From the cell containing the given text, extract its center point as [X, Y] coordinate. 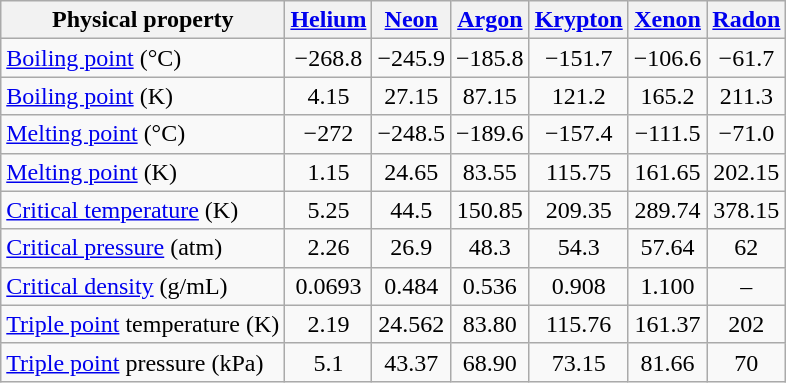
Helium [328, 20]
1.15 [328, 172]
62 [746, 248]
−272 [328, 134]
57.64 [668, 248]
Critical density (g/mL) [143, 286]
Argon [490, 20]
Neon [412, 20]
87.15 [490, 96]
−111.5 [668, 134]
Melting point (K) [143, 172]
150.85 [490, 210]
0.484 [412, 286]
121.2 [578, 96]
81.66 [668, 362]
44.5 [412, 210]
115.75 [578, 172]
2.26 [328, 248]
70 [746, 362]
43.37 [412, 362]
−157.4 [578, 134]
73.15 [578, 362]
Melting point (°C) [143, 134]
Boiling point (K) [143, 96]
Krypton [578, 20]
−106.6 [668, 58]
378.15 [746, 210]
Physical property [143, 20]
Radon [746, 20]
161.37 [668, 324]
−268.8 [328, 58]
4.15 [328, 96]
1.100 [668, 286]
−189.6 [490, 134]
5.25 [328, 210]
Triple point temperature (K) [143, 324]
115.76 [578, 324]
0.536 [490, 286]
Triple point pressure (kPa) [143, 362]
202.15 [746, 172]
83.55 [490, 172]
−248.5 [412, 134]
Critical pressure (atm) [143, 248]
0.0693 [328, 286]
165.2 [668, 96]
209.35 [578, 210]
−71.0 [746, 134]
24.65 [412, 172]
48.3 [490, 248]
54.3 [578, 248]
−61.7 [746, 58]
Boiling point (°C) [143, 58]
−185.8 [490, 58]
27.15 [412, 96]
68.90 [490, 362]
26.9 [412, 248]
289.74 [668, 210]
– [746, 286]
2.19 [328, 324]
Xenon [668, 20]
−151.7 [578, 58]
0.908 [578, 286]
161.65 [668, 172]
−245.9 [412, 58]
24.562 [412, 324]
202 [746, 324]
83.80 [490, 324]
5.1 [328, 362]
211.3 [746, 96]
Critical temperature (K) [143, 210]
